Identify which cell holds the provided text, then report its [x, y] central coordinate. 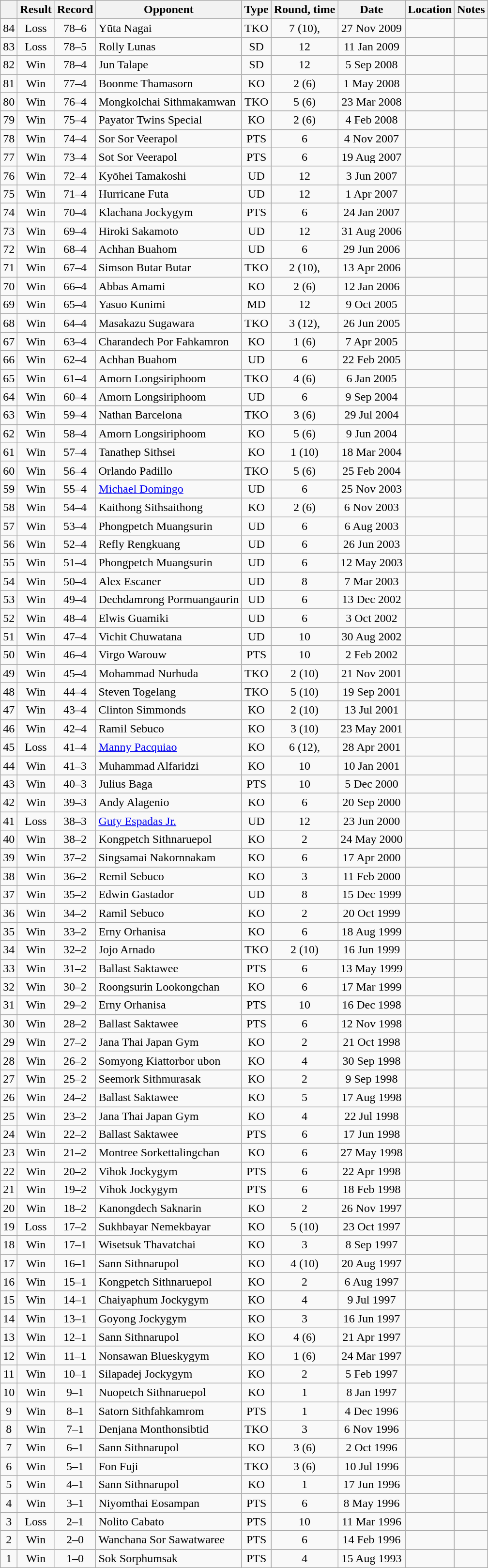
62 [9, 434]
25 Nov 2003 [372, 489]
69 [9, 305]
41–4 [75, 747]
20 Sep 2000 [372, 802]
45–4 [75, 673]
Denjana Monthonsibtid [168, 1429]
26–2 [75, 1060]
77–4 [75, 83]
18–2 [75, 1208]
78–5 [75, 47]
65–4 [75, 305]
27 [9, 1079]
59 [9, 489]
Hurricane Futa [168, 194]
Yasuo Kunimi [168, 305]
22–2 [75, 1134]
Kyōhei Tamakoshi [168, 175]
2 Oct 1996 [372, 1448]
78 [9, 139]
25 Feb 2004 [372, 470]
Wisetsuk Thavatchai [168, 1245]
31–2 [75, 968]
14–1 [75, 1300]
16 Jun 1997 [372, 1319]
21 [9, 1190]
Steven Togelang [168, 692]
Payator Twins Special [168, 120]
Sot Sor Veerapol [168, 157]
14 [9, 1319]
65 [9, 378]
66 [9, 360]
Simson Butar Butar [168, 268]
29 Jun 2006 [372, 249]
Mohammad Nurhuda [168, 673]
21–2 [75, 1153]
9 Oct 2005 [372, 305]
50–4 [75, 581]
Niyomthai Eosampan [168, 1503]
23 [9, 1153]
24–2 [75, 1097]
17–2 [75, 1226]
70–4 [75, 212]
11 Jan 2009 [372, 47]
23 Mar 2008 [372, 102]
81 [9, 83]
Boonme Thamasorn [168, 83]
Satorn Sithfahkamrom [168, 1411]
35–2 [75, 895]
13 Jul 2001 [372, 710]
2–1 [75, 1521]
Type [257, 10]
Nonsawan Blueskygym [168, 1355]
15 Dec 1999 [372, 895]
52 [9, 618]
12 Jan 2006 [372, 286]
64 [9, 397]
4 Feb 2008 [372, 120]
80 [9, 102]
58–4 [75, 434]
17 Aug 1998 [372, 1097]
33–2 [75, 931]
8 Jan 1997 [372, 1392]
Round, time [305, 10]
64–4 [75, 323]
Chaiyaphum Jockygym [168, 1300]
18 Mar 2004 [372, 452]
32–2 [75, 950]
57 [9, 526]
12 May 2003 [372, 563]
6 (12), [305, 747]
9 Sep 2004 [372, 397]
74 [9, 212]
17–1 [75, 1245]
23 Oct 1997 [372, 1226]
26 [9, 1097]
63–4 [75, 342]
Masakazu Sugawara [168, 323]
33 [9, 968]
52–4 [75, 544]
14 Feb 1996 [372, 1540]
30 [9, 1024]
24 Jan 2007 [372, 212]
24 Mar 1997 [372, 1355]
71 [9, 268]
38–2 [75, 839]
41–3 [75, 765]
47–4 [75, 637]
22 [9, 1171]
Location [430, 10]
16 Jun 1999 [372, 950]
54–4 [75, 507]
23–2 [75, 1116]
11 Feb 2000 [372, 876]
78–4 [75, 65]
6 Aug 2003 [372, 526]
49 [9, 673]
5 Dec 2000 [372, 784]
30 Aug 2002 [372, 637]
79 [9, 120]
53 [9, 600]
31 Aug 2006 [372, 231]
3 Jun 2007 [372, 175]
6 Jan 2005 [372, 378]
37–2 [75, 858]
45 [9, 747]
23 Jun 2000 [372, 821]
83 [9, 47]
3 (10) [305, 729]
Dechdamrong Pormuangaurin [168, 600]
60–4 [75, 397]
74–4 [75, 139]
16 [9, 1282]
46–4 [75, 655]
16–1 [75, 1263]
10 Jul 1996 [372, 1466]
39–3 [75, 802]
39 [9, 858]
31 [9, 1005]
Sukhbayar Nemekbayar [168, 1226]
7 [9, 1448]
12–1 [75, 1337]
Date [372, 10]
42–4 [75, 729]
Nolito Cabato [168, 1521]
Nathan Barcelona [168, 415]
10–1 [75, 1374]
84 [9, 28]
Orlando Padillo [168, 470]
Roongsurin Lookongchan [168, 987]
Julius Baga [168, 784]
40–3 [75, 784]
58 [9, 507]
2 (10), [305, 268]
Jun Talape [168, 65]
30 Sep 1998 [372, 1060]
19 [9, 1226]
Mongkolchai Sithmakamwan [168, 102]
72–4 [75, 175]
30–2 [75, 987]
Muhammad Alfaridzi [168, 765]
6 Aug 1997 [372, 1282]
36 [9, 913]
77 [9, 157]
11 Mar 1996 [372, 1521]
2 Feb 2002 [372, 655]
Manny Pacquiao [168, 747]
53–4 [75, 526]
59–4 [75, 415]
70 [9, 286]
1–0 [75, 1558]
Nuopetch Sithnaruepol [168, 1392]
46 [9, 729]
4–1 [75, 1485]
Kanongdech Saknarin [168, 1208]
7–1 [75, 1429]
Michael Domingo [168, 489]
76–4 [75, 102]
3 Oct 2002 [372, 618]
50 [9, 655]
3–1 [75, 1503]
41 [9, 821]
Fon Fuji [168, 1466]
16 Dec 1998 [372, 1005]
Jojo Arnado [168, 950]
25–2 [75, 1079]
Somyong Kiattorbor ubon [168, 1060]
13 Apr 2006 [372, 268]
4 (10) [305, 1263]
68 [9, 323]
Refly Rengkuang [168, 544]
27 May 1998 [372, 1153]
25 [9, 1116]
29 Jul 2004 [372, 415]
55–4 [75, 489]
1 Apr 2007 [372, 194]
Yūta Nagai [168, 28]
MD [257, 305]
Notes [471, 10]
Edwin Gastador [168, 895]
11 [9, 1374]
29 [9, 1042]
73–4 [75, 157]
32 [9, 987]
5 Feb 1997 [372, 1374]
1 (10) [305, 452]
7 Apr 2005 [372, 342]
26 Nov 1997 [372, 1208]
20 Oct 1999 [372, 913]
20 Aug 1997 [372, 1263]
26 Jun 2003 [372, 544]
17 [9, 1263]
54 [9, 581]
57–4 [75, 452]
34 [9, 950]
7 (10), [305, 28]
Wanchana Sor Sawatwaree [168, 1540]
Singsamai Nakornnakam [168, 858]
18 Aug 1999 [372, 931]
76 [9, 175]
15–1 [75, 1282]
66–4 [75, 286]
12 Nov 1998 [372, 1024]
38 [9, 876]
26 Jun 2005 [372, 323]
47 [9, 710]
43 [9, 784]
24 [9, 1134]
20 [9, 1208]
37 [9, 895]
Kaithong Sithsaithong [168, 507]
19 Aug 2007 [372, 157]
3 (12), [305, 323]
17 Apr 2000 [372, 858]
Record [75, 10]
Charandech Por Fahkamron [168, 342]
18 Feb 1998 [372, 1190]
22 Apr 1998 [372, 1171]
27 Nov 2009 [372, 28]
51–4 [75, 563]
13 [9, 1337]
75 [9, 194]
43–4 [75, 710]
20–2 [75, 1171]
Opponent [168, 10]
68–4 [75, 249]
Silapadej Jockygym [168, 1374]
51 [9, 637]
28 Apr 2001 [372, 747]
Tanathep Sithsei [168, 452]
61–4 [75, 378]
4 Nov 2007 [372, 139]
13 Dec 2002 [372, 600]
19 Sep 2001 [372, 692]
9–1 [75, 1392]
Sor Sor Veerapol [168, 139]
5–1 [75, 1466]
9 Jun 2004 [372, 434]
Result [36, 10]
Clinton Simmonds [168, 710]
7 Mar 2003 [372, 581]
18 [9, 1245]
Rolly Lunas [168, 47]
44 [9, 765]
69–4 [75, 231]
Hiroki Sakamoto [168, 231]
67 [9, 342]
17 Jun 1998 [372, 1134]
4 Dec 1996 [372, 1411]
9 [9, 1411]
10 Jan 2001 [372, 765]
82 [9, 65]
Vichit Chuwatana [168, 637]
42 [9, 802]
8 Sep 1997 [372, 1245]
6 Nov 1996 [372, 1429]
8 May 1996 [372, 1503]
40 [9, 839]
56 [9, 544]
61 [9, 452]
13–1 [75, 1319]
75–4 [75, 120]
Abbas Amami [168, 286]
15 [9, 1300]
19–2 [75, 1190]
28 [9, 1060]
63 [9, 415]
67–4 [75, 268]
28–2 [75, 1024]
48–4 [75, 618]
Virgo Warouw [168, 655]
21 Oct 1998 [372, 1042]
49–4 [75, 600]
55 [9, 563]
27–2 [75, 1042]
21 Apr 1997 [372, 1337]
21 Nov 2001 [372, 673]
9 Sep 1998 [372, 1079]
Guty Espadas Jr. [168, 821]
13 May 1999 [372, 968]
6 Nov 2003 [372, 507]
5 Sep 2008 [372, 65]
Klachana Jockygym [168, 212]
72 [9, 249]
22 Jul 1998 [372, 1116]
Seemork Sithmurasak [168, 1079]
23 May 2001 [372, 729]
34–2 [75, 913]
Remil Sebuco [168, 876]
6–1 [75, 1448]
56–4 [75, 470]
71–4 [75, 194]
48 [9, 692]
78–6 [75, 28]
17 Mar 1999 [372, 987]
8–1 [75, 1411]
62–4 [75, 360]
36–2 [75, 876]
11–1 [75, 1355]
Elwis Guamiki [168, 618]
Andy Alagenio [168, 802]
22 Feb 2005 [372, 360]
35 [9, 931]
38–3 [75, 821]
9 Jul 1997 [372, 1300]
60 [9, 470]
44–4 [75, 692]
24 May 2000 [372, 839]
Alex Escaner [168, 581]
29–2 [75, 1005]
Goyong Jockygym [168, 1319]
2–0 [75, 1540]
15 Aug 1993 [372, 1558]
1 May 2008 [372, 83]
Montree Sorkettalingchan [168, 1153]
73 [9, 231]
Sok Sorphumsak [168, 1558]
17 Jun 1996 [372, 1485]
